Return the [x, y] coordinate for the center point of the cell that contains the specified text.  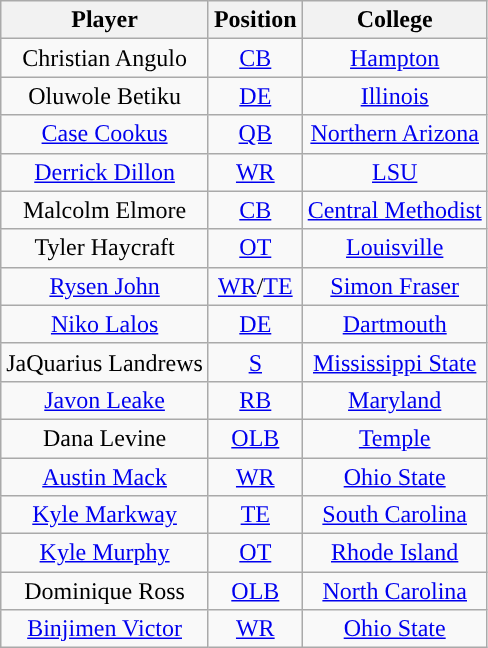
Case Cookus [105, 134]
RB [255, 400]
Position [255, 20]
Rysen John [105, 286]
Louisville [394, 248]
College [394, 20]
Niko Lalos [105, 324]
Oluwole Betiku [105, 96]
Malcolm Elmore [105, 210]
WR/TE [255, 286]
Austin Mack [105, 477]
Hampton [394, 58]
JaQuarius Landrews [105, 362]
Simon Fraser [394, 286]
S [255, 362]
QB [255, 134]
TE [255, 515]
Mississippi State [394, 362]
Maryland [394, 400]
Temple [394, 438]
Dominique Ross [105, 591]
Dana Levine [105, 438]
Javon Leake [105, 400]
Tyler Haycraft [105, 248]
Player [105, 20]
Central Methodist [394, 210]
Binjimen Victor [105, 629]
Northern Arizona [394, 134]
Derrick Dillon [105, 172]
Kyle Markway [105, 515]
Kyle Murphy [105, 553]
Rhode Island [394, 553]
Dartmouth [394, 324]
South Carolina [394, 515]
North Carolina [394, 591]
LSU [394, 172]
Christian Angulo [105, 58]
Illinois [394, 96]
